Capture the cell that displays the provided text and extract its (X, Y) central coordinate. 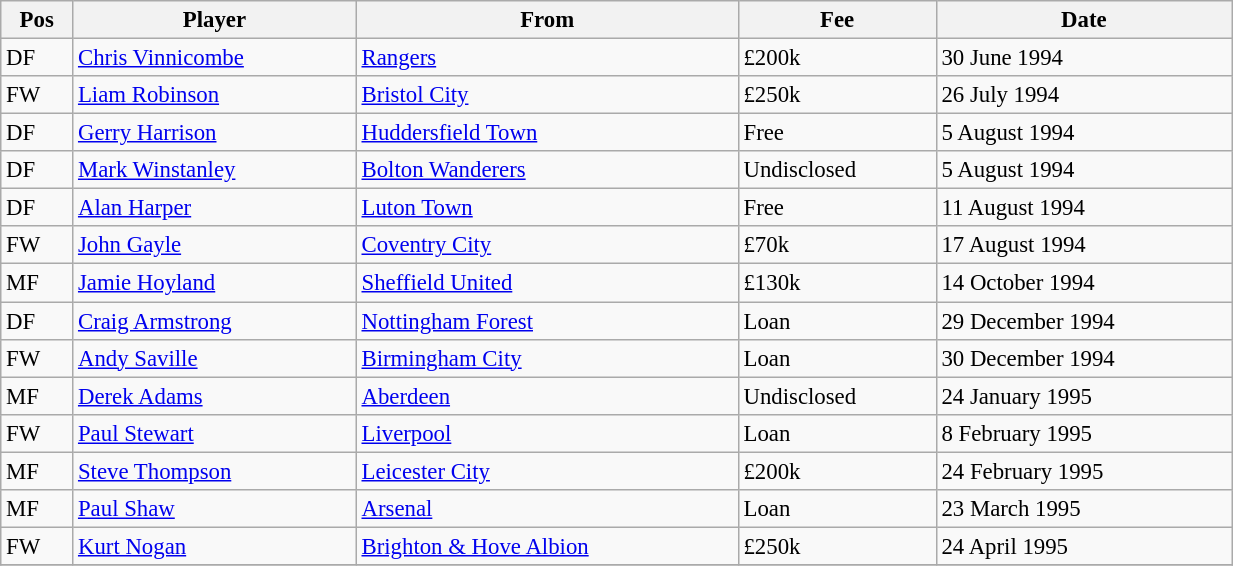
£70k (837, 245)
Brighton & Hove Albion (547, 546)
Chris Vinnicombe (215, 58)
Mark Winstanley (215, 170)
24 February 1995 (1084, 471)
Derek Adams (215, 396)
Paul Shaw (215, 509)
Player (215, 20)
Birmingham City (547, 358)
8 February 1995 (1084, 433)
Rangers (547, 58)
Gerry Harrison (215, 133)
Kurt Nogan (215, 546)
24 April 1995 (1084, 546)
Sheffield United (547, 283)
24 January 1995 (1084, 396)
Date (1084, 20)
23 March 1995 (1084, 509)
30 December 1994 (1084, 358)
Huddersfield Town (547, 133)
Fee (837, 20)
Liam Robinson (215, 95)
Luton Town (547, 208)
Nottingham Forest (547, 321)
From (547, 20)
30 June 1994 (1084, 58)
£130k (837, 283)
17 August 1994 (1084, 245)
29 December 1994 (1084, 321)
11 August 1994 (1084, 208)
Leicester City (547, 471)
Arsenal (547, 509)
Pos (37, 20)
Paul Stewart (215, 433)
14 October 1994 (1084, 283)
Aberdeen (547, 396)
Alan Harper (215, 208)
Bolton Wanderers (547, 170)
Craig Armstrong (215, 321)
26 July 1994 (1084, 95)
Andy Saville (215, 358)
Steve Thompson (215, 471)
Jamie Hoyland (215, 283)
Liverpool (547, 433)
Coventry City (547, 245)
John Gayle (215, 245)
Bristol City (547, 95)
